Return the (x, y) coordinate for the center point of the cell that contains the specified text.  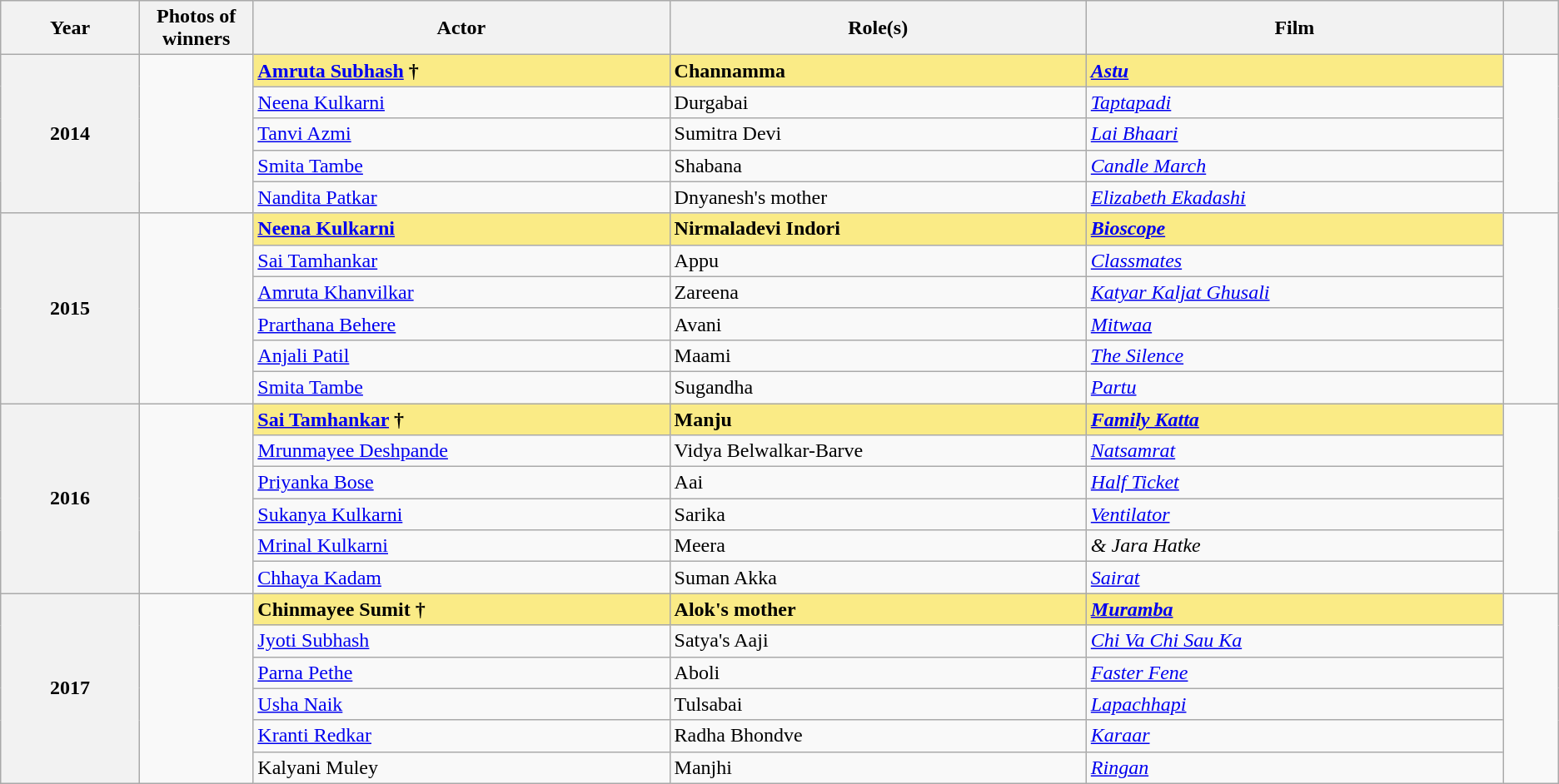
Maami (878, 355)
Radha Bhondve (878, 736)
Sarika (878, 514)
Sai Tamhankar † (461, 419)
Parna Pethe (461, 672)
Manju (878, 419)
Chhaya Kadam (461, 578)
Tanvi Azmi (461, 134)
Amruta Khanvilkar (461, 292)
Avani (878, 324)
Muramba (1294, 609)
Mrinal Kulkarni (461, 546)
Aboli (878, 672)
2015 (70, 308)
Priyanka Bose (461, 483)
Elizabeth Ekadashi (1294, 197)
Ventilator (1294, 514)
2017 (70, 688)
Jyoti Subhash (461, 641)
Family Katta (1294, 419)
& Jara Hatke (1294, 546)
Anjali Patil (461, 355)
Sugandha (878, 387)
Partu (1294, 387)
Kalyani Muley (461, 767)
Prarthana Behere (461, 324)
Chinmayee Sumit † (461, 609)
Aai (878, 483)
Durgabai (878, 102)
Mitwaa (1294, 324)
Suman Akka (878, 578)
Faster Fene (1294, 672)
Lapachhapi (1294, 704)
Shabana (878, 166)
Kranti Redkar (461, 736)
Sairat (1294, 578)
Karaar (1294, 736)
Natsamrat (1294, 451)
Usha Naik (461, 704)
Mrunmayee Deshpande (461, 451)
Amruta Subhash † (461, 71)
Nandita Patkar (461, 197)
Photos of winners (196, 28)
Appu (878, 261)
Vidya Belwalkar-Barve (878, 451)
2014 (70, 134)
Katyar Kaljat Ghusali (1294, 292)
Lai Bhaari (1294, 134)
Chi Va Chi Sau Ka (1294, 641)
Classmates (1294, 261)
Satya's Aaji (878, 641)
Candle March (1294, 166)
Nirmaladevi Indori (878, 229)
Zareena (878, 292)
Astu (1294, 71)
Channamma (878, 71)
Half Ticket (1294, 483)
Film (1294, 28)
Sumitra Devi (878, 134)
The Silence (1294, 355)
Tulsabai (878, 704)
Dnyanesh's mother (878, 197)
Year (70, 28)
Alok's mother (878, 609)
Taptapadi (1294, 102)
Sai Tamhankar (461, 261)
Ringan (1294, 767)
Role(s) (878, 28)
Meera (878, 546)
Actor (461, 28)
Manjhi (878, 767)
Bioscope (1294, 229)
2016 (70, 498)
Sukanya Kulkarni (461, 514)
